Detect which cell encompasses the target text, then output its (X, Y) center coordinate. 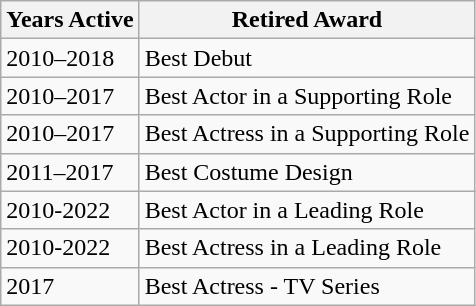
Best Costume Design (307, 172)
Retired Award (307, 20)
Best Actor in a Supporting Role (307, 96)
Best Actress in a Supporting Role (307, 134)
2011–2017 (70, 172)
2017 (70, 286)
Best Debut (307, 58)
Best Actress in a Leading Role (307, 248)
Years Active (70, 20)
Best Actress - TV Series (307, 286)
2010–2018 (70, 58)
Best Actor in a Leading Role (307, 210)
